Output the [X, Y] coordinate of the center of the cell containing the given text.  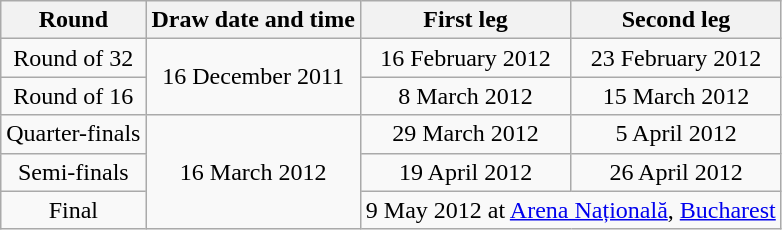
5 April 2012 [676, 134]
Round [74, 20]
19 April 2012 [465, 172]
Second leg [676, 20]
26 April 2012 [676, 172]
Final [74, 210]
Round of 16 [74, 96]
Round of 32 [74, 58]
9 May 2012 at Arena Națională, Bucharest [570, 210]
16 March 2012 [253, 172]
8 March 2012 [465, 96]
Quarter-finals [74, 134]
29 March 2012 [465, 134]
Semi-finals [74, 172]
23 February 2012 [676, 58]
First leg [465, 20]
16 February 2012 [465, 58]
16 December 2011 [253, 77]
Draw date and time [253, 20]
15 March 2012 [676, 96]
